Capture the cell that displays the provided text and extract its (x, y) central coordinate. 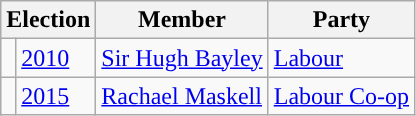
2015 (56, 96)
Rachael Maskell (182, 96)
Sir Hugh Bayley (182, 58)
Party (341, 20)
2010 (56, 58)
Labour Co-op (341, 96)
Labour (341, 58)
Election (48, 20)
Member (182, 20)
